Search for the cell housing the specified text and yield its [x, y] center coordinate. 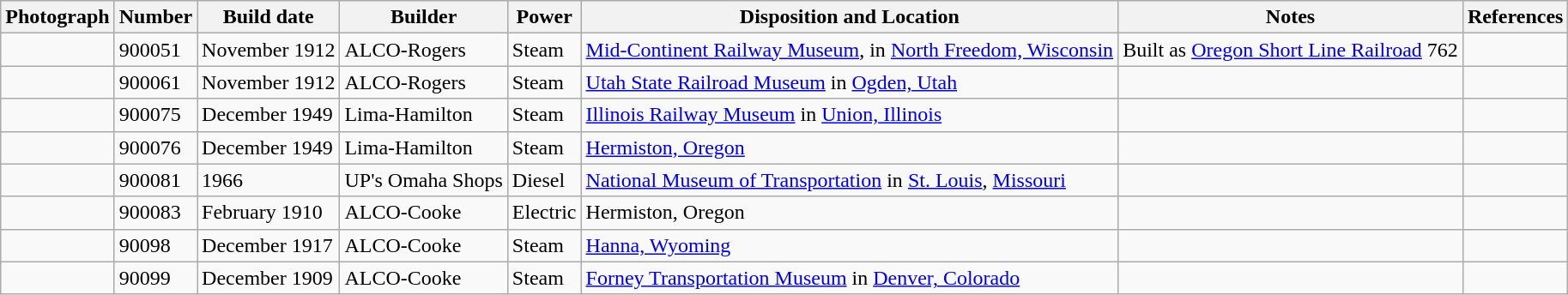
900051 [155, 50]
90099 [155, 278]
Utah State Railroad Museum in Ogden, Utah [850, 82]
February 1910 [269, 213]
900081 [155, 180]
December 1909 [269, 278]
Forney Transportation Museum in Denver, Colorado [850, 278]
Mid-Continent Railway Museum, in North Freedom, Wisconsin [850, 50]
Number [155, 17]
900075 [155, 115]
Notes [1291, 17]
Build date [269, 17]
Photograph [58, 17]
Power [544, 17]
Built as Oregon Short Line Railroad 762 [1291, 50]
Illinois Railway Museum in Union, Illinois [850, 115]
1966 [269, 180]
Disposition and Location [850, 17]
References [1516, 17]
UP's Omaha Shops [424, 180]
Diesel [544, 180]
Hanna, Wyoming [850, 245]
900083 [155, 213]
Electric [544, 213]
December 1917 [269, 245]
National Museum of Transportation in St. Louis, Missouri [850, 180]
900076 [155, 147]
90098 [155, 245]
Builder [424, 17]
900061 [155, 82]
